Search for the cell housing the specified text and yield its (X, Y) center coordinate. 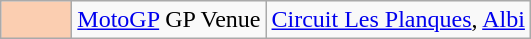
MotoGP GP Venue (169, 20)
Circuit Les Planques, Albi (398, 20)
